Find where the given text appears and provide that cell's center as [x, y] coordinate. 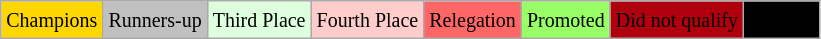
Fourth Place [368, 20]
not held [781, 20]
Runners-up [155, 20]
Relegation [473, 20]
Did not qualify [676, 20]
Promoted [566, 20]
Third Place [259, 20]
Champions [52, 20]
